Extract the (x, y) coordinate from the center of the cell holding the provided text.  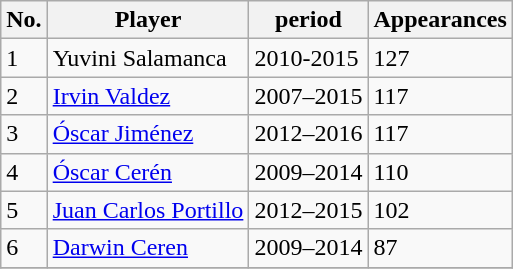
2 (24, 96)
102 (440, 210)
Irvin Valdez (148, 96)
Óscar Jiménez (148, 134)
4 (24, 172)
Player (148, 20)
87 (440, 248)
Juan Carlos Portillo (148, 210)
Óscar Cerén (148, 172)
period (308, 20)
No. (24, 20)
2012–2016 (308, 134)
2007–2015 (308, 96)
1 (24, 58)
3 (24, 134)
110 (440, 172)
6 (24, 248)
2010-2015 (308, 58)
Appearances (440, 20)
5 (24, 210)
Darwin Ceren (148, 248)
2012–2015 (308, 210)
127 (440, 58)
Yuvini Salamanca (148, 58)
